Find where the given text appears and provide that cell's center as (X, Y) coordinate. 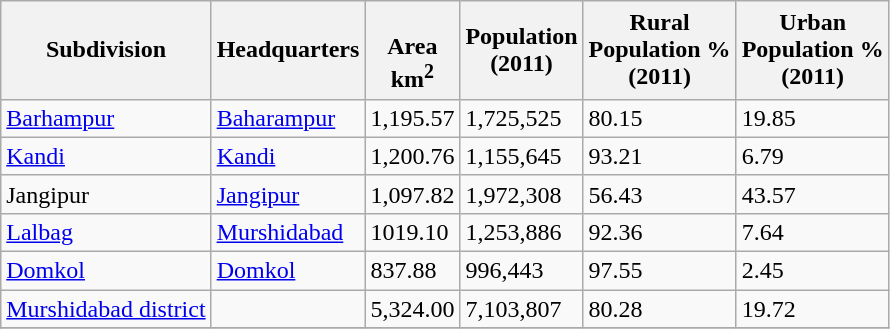
1,155,645 (522, 156)
996,443 (522, 271)
1,200.76 (412, 156)
7,103,807 (522, 309)
93.21 (660, 156)
7.64 (812, 232)
Murshidabad (288, 232)
Headquarters (288, 50)
Areakm2 (412, 50)
97.55 (660, 271)
1,097.82 (412, 194)
80.28 (660, 309)
Baharampur (288, 118)
Lalbag (106, 232)
80.15 (660, 118)
5,324.00 (412, 309)
Urban Population % (2011) (812, 50)
43.57 (812, 194)
1,195.57 (412, 118)
19.85 (812, 118)
Population(2011) (522, 50)
19.72 (812, 309)
837.88 (412, 271)
1,253,886 (522, 232)
56.43 (660, 194)
Murshidabad district (106, 309)
92.36 (660, 232)
2.45 (812, 271)
Barhampur (106, 118)
1,972,308 (522, 194)
1,725,525 (522, 118)
RuralPopulation %(2011) (660, 50)
Subdivision (106, 50)
6.79 (812, 156)
1019.10 (412, 232)
